Output the [x, y] coordinate of the center of the cell containing the given text.  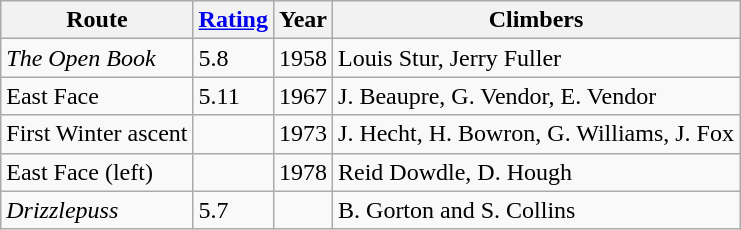
Route [97, 20]
Reid Dowdle, D. Hough [536, 172]
The Open Book [97, 58]
Drizzlepuss [97, 210]
1978 [302, 172]
Louis Stur, Jerry Fuller [536, 58]
Climbers [536, 20]
Year [302, 20]
East Face [97, 96]
J. Hecht, H. Bowron, G. Williams, J. Fox [536, 134]
East Face (left) [97, 172]
5.8 [233, 58]
5.7 [233, 210]
B. Gorton and S. Collins [536, 210]
J. Beaupre, G. Vendor, E. Vendor [536, 96]
5.11 [233, 96]
First Winter ascent [97, 134]
1967 [302, 96]
Rating [233, 20]
1958 [302, 58]
1973 [302, 134]
